Detect which cell encompasses the target text, then output its [x, y] center coordinate. 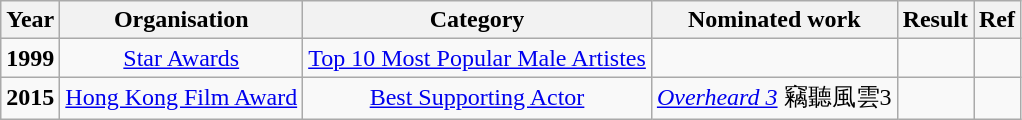
Organisation [182, 20]
Top 10 Most Popular Male Artistes [478, 58]
Ref [998, 20]
2015 [30, 98]
Year [30, 20]
1999 [30, 58]
Category [478, 20]
Hong Kong Film Award [182, 98]
Result [935, 20]
Best Supporting Actor [478, 98]
Nominated work [774, 20]
Star Awards [182, 58]
Overheard 3 竊聽風雲3 [774, 98]
